Detect which cell encompasses the target text, then output its [x, y] center coordinate. 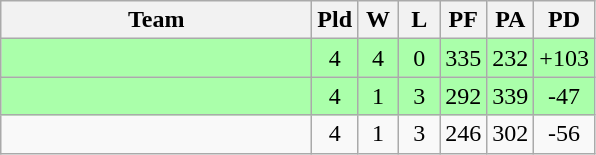
PD [564, 20]
-47 [564, 96]
-56 [564, 134]
246 [464, 134]
PA [510, 20]
Team [156, 20]
0 [420, 58]
339 [510, 96]
W [378, 20]
Pld [335, 20]
L [420, 20]
PF [464, 20]
232 [510, 58]
+103 [564, 58]
292 [464, 96]
335 [464, 58]
302 [510, 134]
